Determine the [x, y] coordinate at the center of the cell enclosing the given text.  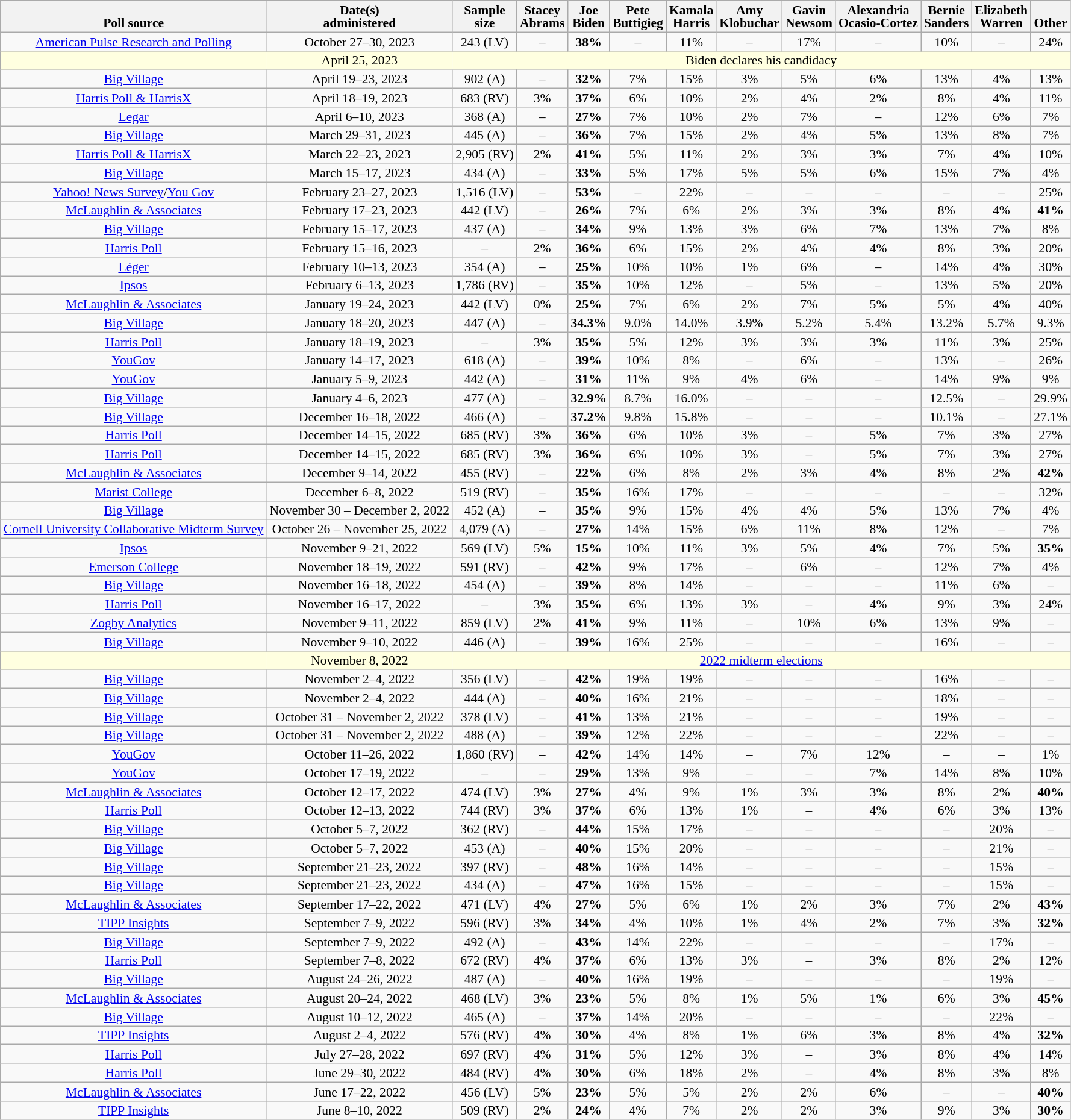
576 (RV) [484, 1035]
437 (A) [484, 229]
August 24–26, 2022 [360, 980]
February 6–13, 2023 [360, 286]
356 (LV) [484, 680]
509 (RV) [484, 1110]
33% [588, 172]
697 (RV) [484, 1054]
ElizabethWarren [1002, 16]
September 17–22, 2022 [360, 904]
December 16–18, 2022 [360, 417]
Marist College [134, 492]
June 8–10, 2022 [360, 1110]
466 (A) [484, 417]
446 (A) [484, 641]
48% [588, 866]
Biden declares his candidacy [761, 60]
354 (A) [484, 266]
243 (LV) [484, 41]
February 15–17, 2023 [360, 229]
9.0% [638, 323]
477 (A) [484, 398]
45% [1051, 998]
1,516 (LV) [484, 192]
August 10–12, 2022 [360, 1017]
397 (RV) [484, 866]
8.7% [638, 398]
484 (RV) [484, 1072]
September 7–8, 2022 [360, 960]
Cornell University Collaborative Midterm Survey [134, 529]
November 9–21, 2022 [360, 548]
StaceyAbrams [542, 16]
5.2% [809, 323]
January 5–9, 2023 [360, 380]
October 27–30, 2023 [360, 41]
10.1% [947, 417]
44% [588, 829]
442 (A) [484, 380]
14.0% [692, 323]
Emerson College [134, 566]
362 (RV) [484, 829]
PeteButtigieg [638, 16]
Zogby Analytics [134, 623]
GavinNewsom [809, 16]
December 6–8, 2022 [360, 492]
November 8, 2022 [360, 660]
3.9% [749, 323]
November 16–18, 2022 [360, 586]
February 15–16, 2023 [360, 248]
Legar [134, 117]
January 4–6, 2023 [360, 398]
JoeBiden [588, 16]
9.3% [1051, 323]
465 (A) [484, 1017]
453 (A) [484, 848]
Date(s)administered [360, 16]
15.8% [692, 417]
12.5% [947, 398]
March 15–17, 2023 [360, 172]
596 (RV) [484, 923]
February 23–27, 2023 [360, 192]
519 (RV) [484, 492]
February 17–23, 2023 [360, 210]
34.3% [588, 323]
January 14–17, 2023 [360, 360]
456 (LV) [484, 1092]
November 16–17, 2022 [360, 604]
April 25, 2023 [360, 60]
29.9% [1051, 398]
Yahoo! News Survey/You Gov [134, 192]
27.1% [1051, 417]
32.9% [588, 398]
492 (A) [484, 941]
29% [588, 772]
April 18–19, 2023 [360, 98]
2,905 (RV) [484, 154]
August 20–24, 2022 [360, 998]
569 (LV) [484, 548]
1,786 (RV) [484, 286]
AmyKlobuchar [749, 16]
9.8% [638, 417]
March 29–31, 2023 [360, 135]
444 (A) [484, 698]
16.0% [692, 398]
April 6–10, 2023 [360, 117]
4,079 (A) [484, 529]
488 (A) [484, 735]
July 27–28, 2022 [360, 1054]
Léger [134, 266]
October 26 – November 25, 2022 [360, 529]
445 (A) [484, 135]
Samplesize [484, 16]
December 9–14, 2022 [360, 472]
January 18–19, 2023 [360, 341]
March 22–23, 2023 [360, 154]
368 (A) [484, 117]
859 (LV) [484, 623]
474 (LV) [484, 792]
452 (A) [484, 510]
BernieSanders [947, 16]
November 18–19, 2022 [360, 566]
5.4% [878, 323]
October 12–13, 2022 [360, 810]
487 (A) [484, 980]
Poll source [134, 16]
0% [542, 304]
53% [588, 192]
American Pulse Research and Polling [134, 41]
672 (RV) [484, 960]
591 (RV) [484, 566]
683 (RV) [484, 98]
June 29–30, 2022 [360, 1072]
454 (A) [484, 586]
1,860 (RV) [484, 754]
447 (A) [484, 323]
38% [588, 41]
47% [588, 886]
455 (RV) [484, 472]
471 (LV) [484, 904]
January 18–20, 2023 [360, 323]
2022 midterm elections [761, 660]
April 19–23, 2023 [360, 80]
Other [1051, 16]
January 19–24, 2023 [360, 304]
KamalaHarris [692, 16]
October 12–17, 2022 [360, 792]
AlexandriaOcasio-Cortez [878, 16]
13.2% [947, 323]
June 17–22, 2022 [360, 1092]
744 (RV) [484, 810]
February 10–13, 2023 [360, 266]
November 30 – December 2, 2022 [360, 510]
October 11–26, 2022 [360, 754]
902 (A) [484, 80]
November 9–11, 2022 [360, 623]
5.7% [1002, 323]
October 17–19, 2022 [360, 772]
November 9–10, 2022 [360, 641]
468 (LV) [484, 998]
378 (LV) [484, 717]
618 (A) [484, 360]
August 2–4, 2022 [360, 1035]
37.2% [588, 417]
